Pinpoint the cell where the given text exists, returning its (x, y) midpoint coordinate. 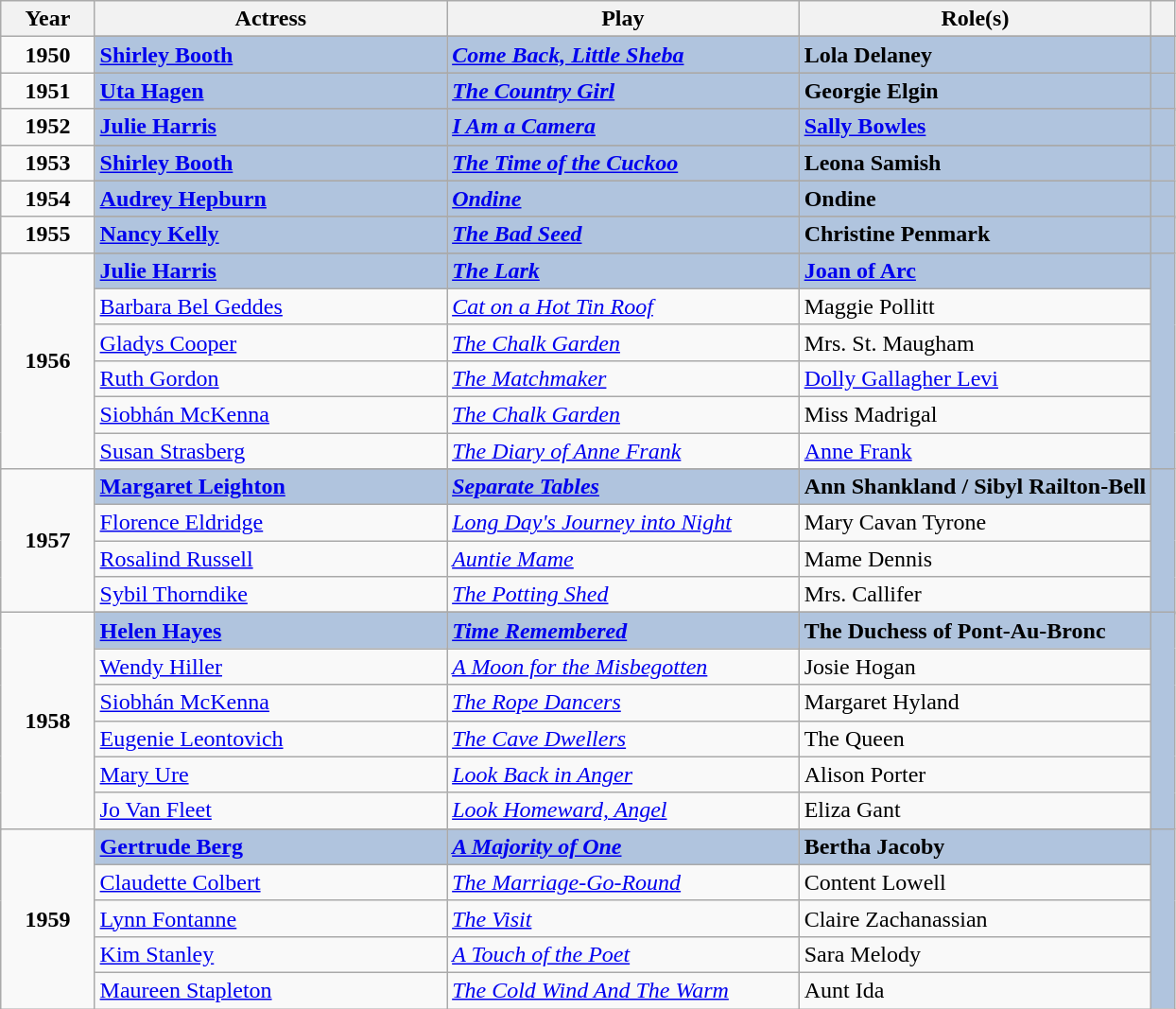
Year (47, 19)
Joan of Arc (976, 270)
The Diary of Anne Frank (624, 451)
Eugenie Leontovich (270, 739)
A Touch of the Poet (624, 954)
1957 (47, 541)
The Marriage-Go-Round (624, 882)
The Rope Dancers (624, 703)
Time Remembered (624, 631)
Lynn Fontanne (270, 918)
The Duchess of Pont-Au-Bronc (976, 631)
Claudette Colbert (270, 882)
1955 (47, 235)
The Queen (976, 739)
The Time of the Cuckoo (624, 163)
Mame Dennis (976, 559)
Ann Shankland / Sibyl Railton-Bell (976, 487)
The Bad Seed (624, 235)
Nancy Kelly (270, 235)
The Cold Wind And The Warm (624, 990)
Auntie Mame (624, 559)
Claire Zachanassian (976, 918)
Gertrude Berg (270, 846)
Lola Delaney (976, 55)
1954 (47, 199)
Separate Tables (624, 487)
Gladys Cooper (270, 342)
Dolly Gallagher Levi (976, 378)
I Am a Camera (624, 127)
A Majority of One (624, 846)
1950 (47, 55)
Mary Cavan Tyrone (976, 523)
Actress (270, 19)
Christine Penmark (976, 235)
Alison Porter (976, 774)
The Lark (624, 270)
Look Back in Anger (624, 774)
The Cave Dwellers (624, 739)
Florence Eldridge (270, 523)
Maggie Pollitt (976, 306)
Margaret Hyland (976, 703)
Ruth Gordon (270, 378)
Jo Van Fleet (270, 810)
Aunt Ida (976, 990)
The Potting Shed (624, 595)
Barbara Bel Geddes (270, 306)
Kim Stanley (270, 954)
Mrs. Callifer (976, 595)
Anne Frank (976, 451)
Wendy Hiller (270, 667)
1959 (47, 918)
1951 (47, 91)
Role(s) (976, 19)
A Moon for the Misbegotten (624, 667)
Sybil Thorndike (270, 595)
Helen Hayes (270, 631)
1956 (47, 360)
The Matchmaker (624, 378)
1958 (47, 721)
Susan Strasberg (270, 451)
Bertha Jacoby (976, 846)
Mary Ure (270, 774)
1952 (47, 127)
Georgie Elgin (976, 91)
Eliza Gant (976, 810)
Rosalind Russell (270, 559)
Uta Hagen (270, 91)
Cat on a Hot Tin Roof (624, 306)
Josie Hogan (976, 667)
Long Day's Journey into Night (624, 523)
Sally Bowles (976, 127)
Audrey Hepburn (270, 199)
Miss Madrigal (976, 414)
The Country Girl (624, 91)
Content Lowell (976, 882)
1953 (47, 163)
Maureen Stapleton (270, 990)
Sara Melody (976, 954)
Leona Samish (976, 163)
Mrs. St. Maugham (976, 342)
The Visit (624, 918)
Look Homeward, Angel (624, 810)
Come Back, Little Sheba (624, 55)
Play (624, 19)
Margaret Leighton (270, 487)
